Return the [x, y] coordinate for the center point of the cell that contains the specified text.  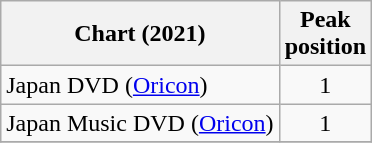
Peakposition [325, 34]
Chart (2021) [140, 34]
Japan DVD (Oricon) [140, 85]
Japan Music DVD (Oricon) [140, 123]
